Capture the cell that displays the provided text and extract its [X, Y] central coordinate. 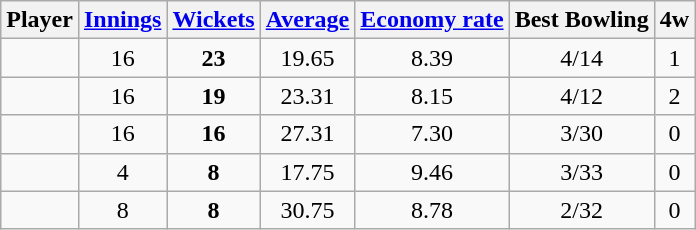
8.39 [432, 58]
7.30 [432, 134]
Wickets [214, 20]
4 [122, 172]
30.75 [308, 210]
3/33 [582, 172]
23 [214, 58]
2 [674, 96]
Average [308, 20]
9.46 [432, 172]
19.65 [308, 58]
8.15 [432, 96]
Economy rate [432, 20]
27.31 [308, 134]
Innings [122, 20]
8.78 [432, 210]
23.31 [308, 96]
Best Bowling [582, 20]
3/30 [582, 134]
Player [40, 20]
4w [674, 20]
4/14 [582, 58]
19 [214, 96]
4/12 [582, 96]
1 [674, 58]
17.75 [308, 172]
2/32 [582, 210]
